Provide the [X, Y] coordinate of the cell's center where the given text is located.  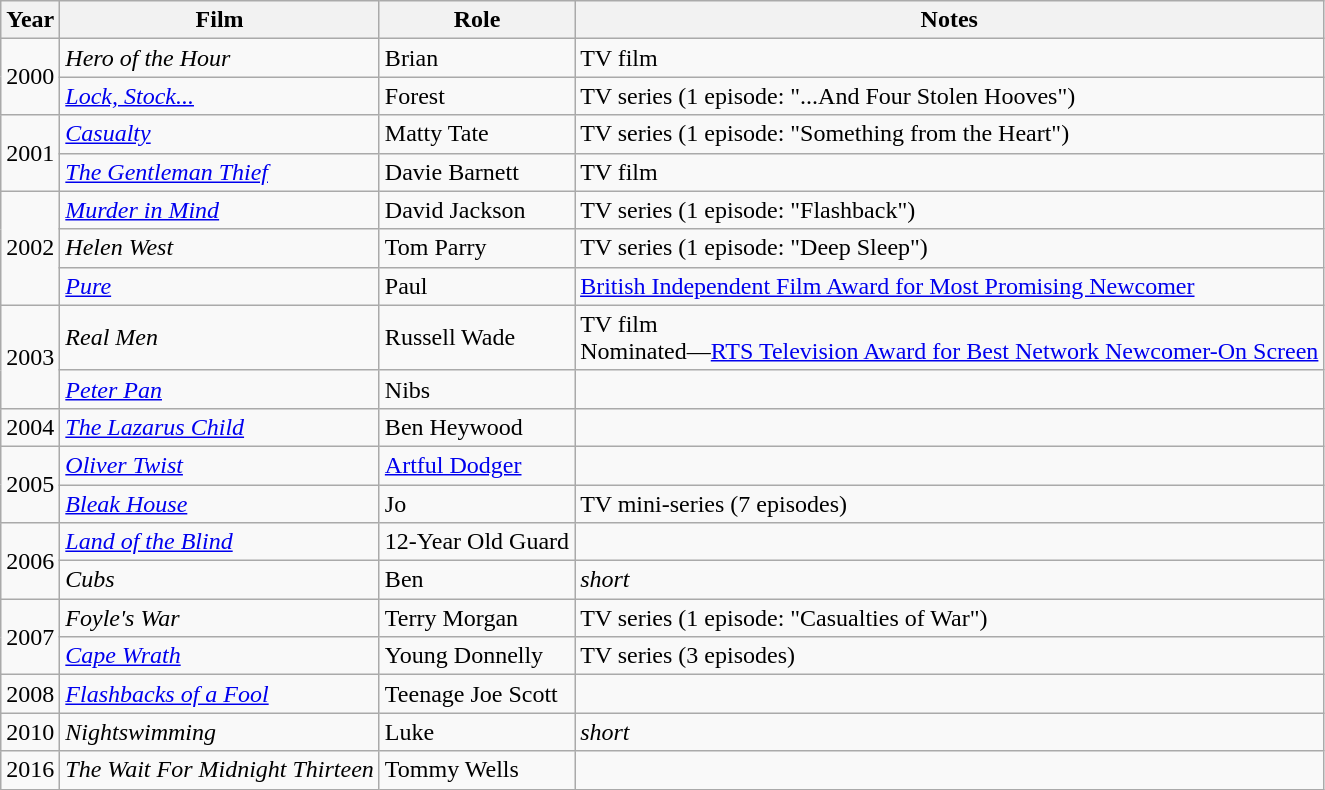
Matty Tate [476, 134]
Bleak House [220, 503]
Young Donnelly [476, 656]
TV series (3 episodes) [950, 656]
2002 [30, 248]
TV film Nominated—RTS Television Award for Best Network Newcomer-On Screen [950, 338]
Tom Parry [476, 248]
Foyle's War [220, 618]
Role [476, 20]
Russell Wade [476, 338]
Ben Heywood [476, 427]
TV series (1 episode: "Casualties of War") [950, 618]
Lock, Stock... [220, 96]
2001 [30, 153]
Year [30, 20]
Pure [220, 286]
2008 [30, 694]
Tommy Wells [476, 770]
Murder in Mind [220, 210]
Nightswimming [220, 732]
Davie Barnett [476, 172]
TV mini-series (7 episodes) [950, 503]
Casualty [220, 134]
TV series (1 episode: "Something from the Heart") [950, 134]
Cubs [220, 580]
TV series (1 episode: "Deep Sleep") [950, 248]
Hero of the Hour [220, 58]
Land of the Blind [220, 542]
Notes [950, 20]
Cape Wrath [220, 656]
Jo [476, 503]
TV series (1 episode: "...And Four Stolen Hooves") [950, 96]
Terry Morgan [476, 618]
British Independent Film Award for Most Promising Newcomer [950, 286]
2004 [30, 427]
2005 [30, 484]
Real Men [220, 338]
2007 [30, 637]
The Gentleman Thief [220, 172]
2010 [30, 732]
Brian [476, 58]
Forest [476, 96]
Luke [476, 732]
The Lazarus Child [220, 427]
TV series (1 episode: "Flashback") [950, 210]
Helen West [220, 248]
12-Year Old Guard [476, 542]
Oliver Twist [220, 465]
Film [220, 20]
David Jackson [476, 210]
Ben [476, 580]
Nibs [476, 389]
The Wait For Midnight Thirteen [220, 770]
Flashbacks of a Fool [220, 694]
Artful Dodger [476, 465]
2016 [30, 770]
Paul [476, 286]
Teenage Joe Scott [476, 694]
2003 [30, 356]
Peter Pan [220, 389]
2006 [30, 561]
2000 [30, 77]
